Capture the cell that displays the provided text and extract its (x, y) central coordinate. 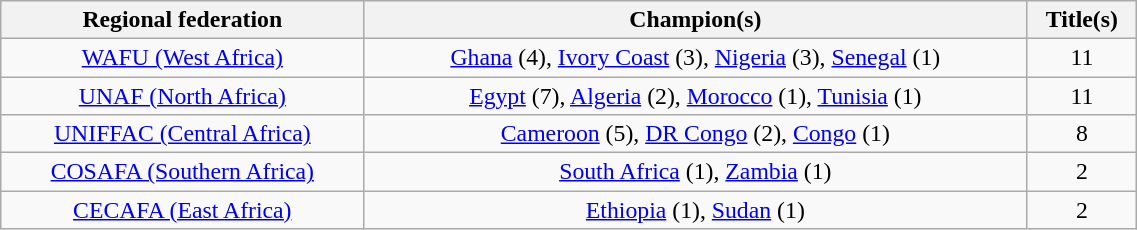
Regional federation (182, 20)
UNIFFAC (Central Africa) (182, 133)
Title(s) (1082, 20)
COSAFA (Southern Africa) (182, 171)
WAFU (West Africa) (182, 58)
UNAF (North Africa) (182, 96)
Cameroon (5), DR Congo (2), Congo (1) (696, 133)
CECAFA (East Africa) (182, 209)
Champion(s) (696, 20)
Ethiopia (1), Sudan (1) (696, 209)
Ghana (4), Ivory Coast (3), Nigeria (3), Senegal (1) (696, 58)
8 (1082, 133)
South Africa (1), Zambia (1) (696, 171)
Egypt (7), Algeria (2), Morocco (1), Tunisia (1) (696, 96)
